From the cell containing the given text, extract its center point as (X, Y) coordinate. 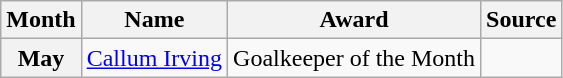
Name (154, 20)
Award (354, 20)
Source (522, 20)
Month (41, 20)
Callum Irving (154, 58)
Goalkeeper of the Month (354, 58)
May (41, 58)
